Output the [X, Y] coordinate of the center of the cell containing the given text.  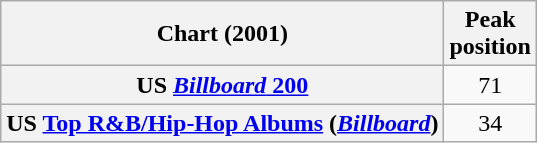
US Billboard 200 [222, 85]
US Top R&B/Hip-Hop Albums (Billboard) [222, 123]
Chart (2001) [222, 34]
Peak position [490, 34]
71 [490, 85]
34 [490, 123]
